For the text-containing cell, return its midpoint in [x, y] coordinate format. 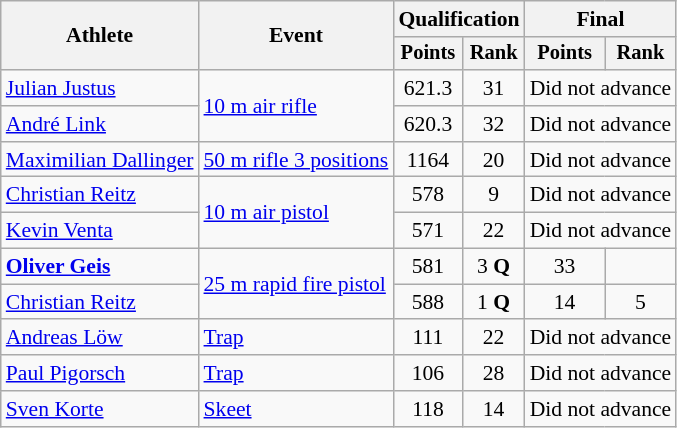
Sven Korte [100, 409]
578 [428, 195]
28 [494, 373]
Final [601, 19]
Event [296, 36]
Andreas Löw [100, 338]
Paul Pigorsch [100, 373]
Skeet [296, 409]
1 Q [494, 302]
25 m rapid fire pistol [296, 284]
10 m air rifle [296, 106]
111 [428, 338]
20 [494, 160]
118 [428, 409]
André Link [100, 124]
10 m air pistol [296, 212]
571 [428, 231]
Athlete [100, 36]
581 [428, 267]
31 [494, 88]
32 [494, 124]
50 m rifle 3 positions [296, 160]
Qualification [458, 19]
Maximilian Dallinger [100, 160]
106 [428, 373]
Kevin Venta [100, 231]
588 [428, 302]
5 [641, 302]
620.3 [428, 124]
33 [565, 267]
Oliver Geis [100, 267]
9 [494, 195]
1164 [428, 160]
621.3 [428, 88]
Julian Justus [100, 88]
3 Q [494, 267]
